Identify which cell holds the provided text, then report its (X, Y) central coordinate. 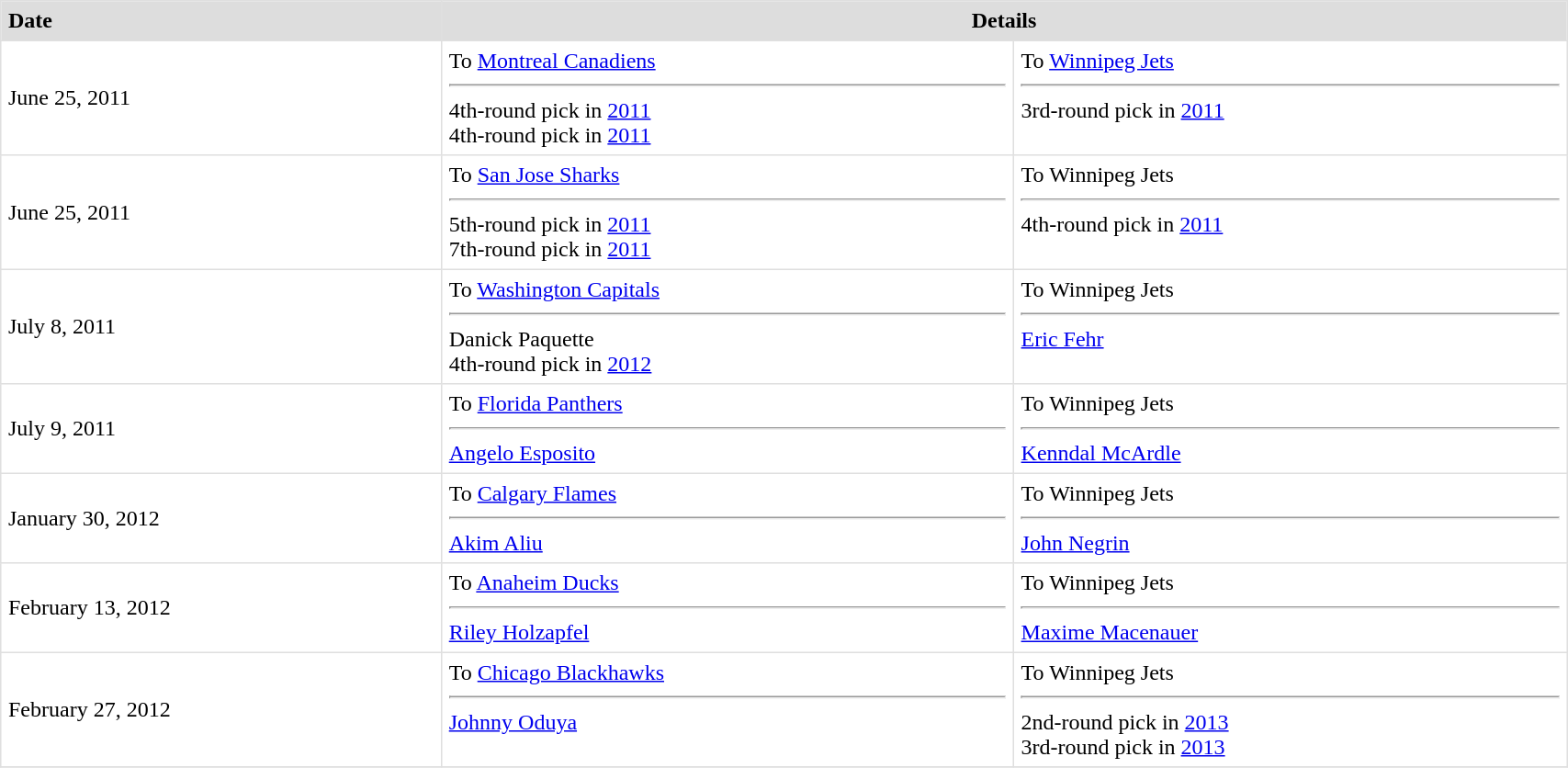
Details (1003, 21)
January 30, 2012 (221, 518)
To Winnipeg Jets Maxime Macenauer (1290, 608)
To San Jose Sharks5th-round pick in 20117th-round pick in 2011 (728, 212)
To Winnipeg Jets John Negrin (1290, 518)
To Winnipeg Jets3rd-round pick in 2011 (1290, 97)
To Winnipeg Jets4th-round pick in 2011 (1290, 212)
Date (221, 21)
To Winnipeg Jets Kenndal McArdle (1290, 429)
February 27, 2012 (221, 709)
July 9, 2011 (221, 429)
July 8, 2011 (221, 326)
To Calgary Flames Akim Aliu (728, 518)
To Montreal Canadiens4th-round pick in 20114th-round pick in 2011 (728, 97)
To Florida Panthers Angelo Esposito (728, 429)
February 13, 2012 (221, 608)
To Washington Capitals Danick Paquette4th-round pick in 2012 (728, 326)
To Winnipeg Jets Eric Fehr (1290, 326)
To Anaheim Ducks Riley Holzapfel (728, 608)
To Chicago Blackhawks Johnny Oduya (728, 709)
To Winnipeg Jets 2nd-round pick in 20133rd-round pick in 2013 (1290, 709)
